Identify which cell holds the provided text, then report its (X, Y) central coordinate. 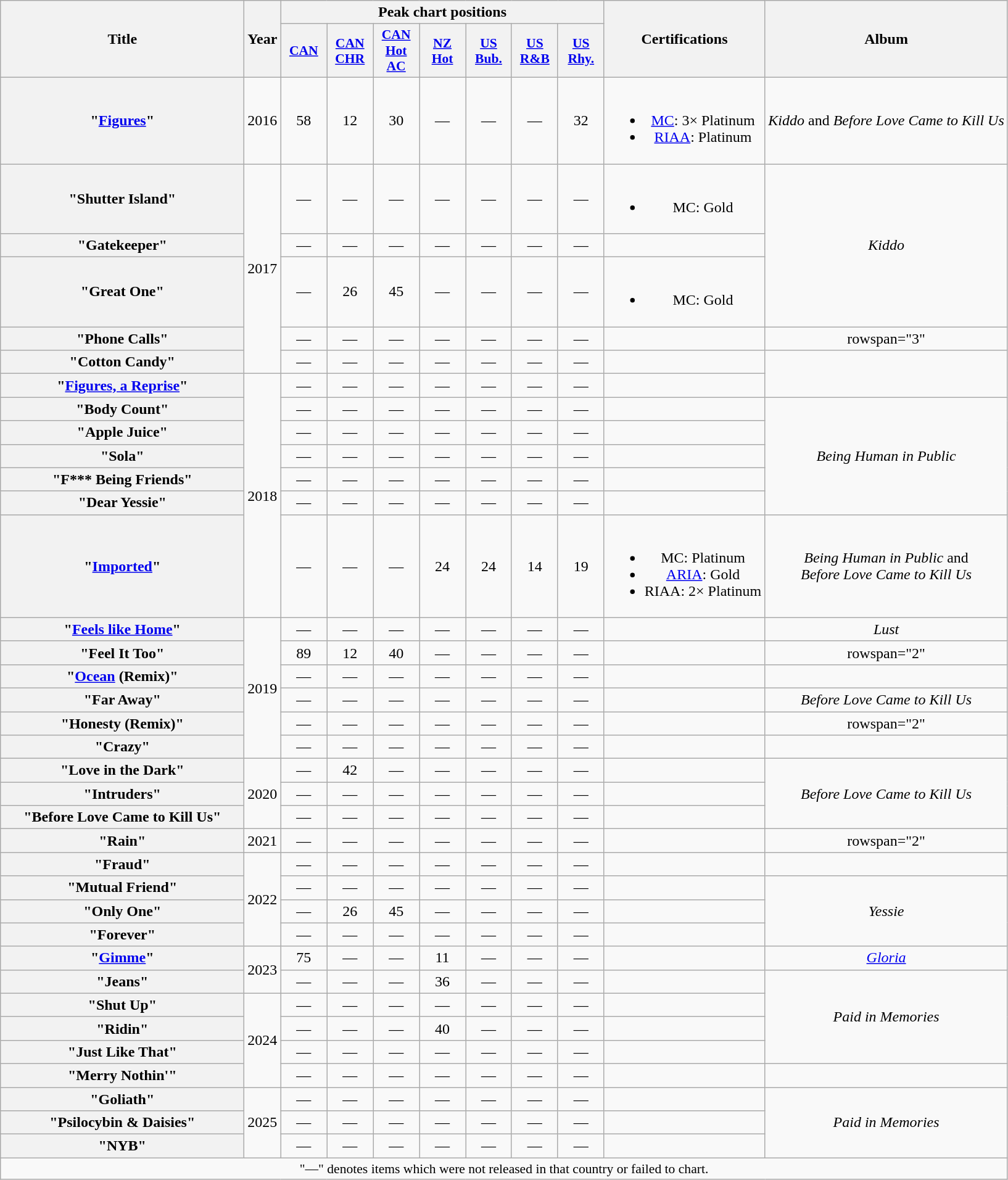
"Body Count" (122, 409)
"Figures, a Reprise" (122, 386)
Certifications (685, 39)
"Forever" (122, 935)
"Apple Juice" (122, 432)
"Shutter Island" (122, 199)
Being Human in Public (886, 456)
Being Human in Public andBefore Love Came to Kill Us (886, 566)
"Ridin" (122, 1028)
Lust (886, 629)
"Dear Yessie" (122, 503)
"Feel It Too" (122, 653)
"Intruders" (122, 794)
2016 (263, 120)
36 (443, 981)
"NYB" (122, 1146)
2020 (263, 794)
NZHot (443, 51)
"Cotton Candy" (122, 362)
2022 (263, 899)
"Imported" (122, 566)
MC: 3× PlatinumRIAA: Platinum (685, 120)
"Phone Calls" (122, 339)
"Mutual Friend" (122, 888)
"Merry Nothin'" (122, 1075)
"Only One" (122, 911)
75 (304, 958)
2025 (263, 1122)
"Gimme" (122, 958)
2019 (263, 688)
"Love in the Dark" (122, 770)
rowspan="3" (886, 339)
"Fraud" (122, 864)
"Psilocybin & Daisies" (122, 1123)
19 (581, 566)
"Gatekeeper" (122, 245)
Gloria (886, 958)
USR&B (534, 51)
2017 (263, 269)
"—" denotes items which were not released in that country or failed to chart. (505, 1169)
CAN (304, 51)
Yessie (886, 911)
USBub. (489, 51)
"Crazy" (122, 747)
Title (122, 39)
USRhy. (581, 51)
"Sola" (122, 456)
"Feels like Home" (122, 629)
2018 (263, 496)
"Before Love Came to Kill Us" (122, 817)
"Great One" (122, 292)
"Ocean (Remix)" (122, 676)
Album (886, 39)
"Honesty (Remix)" (122, 724)
"Goliath" (122, 1099)
CANCHR (350, 51)
"Just Like That" (122, 1052)
Kiddo (886, 245)
32 (581, 120)
Year (263, 39)
"Figures" (122, 120)
"F*** Being Friends" (122, 479)
"Far Away" (122, 699)
30 (396, 120)
Peak chart positions (442, 12)
"Shut Up" (122, 1005)
MC: PlatinumARIA: GoldRIAA: 2× Platinum (685, 566)
2021 (263, 841)
2023 (263, 970)
"Jeans" (122, 981)
14 (534, 566)
CANHot AC (396, 51)
89 (304, 653)
2024 (263, 1040)
Kiddo and Before Love Came to Kill Us (886, 120)
11 (443, 958)
58 (304, 120)
"Rain" (122, 841)
42 (350, 770)
